Output the (x, y) coordinate of the center of the cell containing the given text.  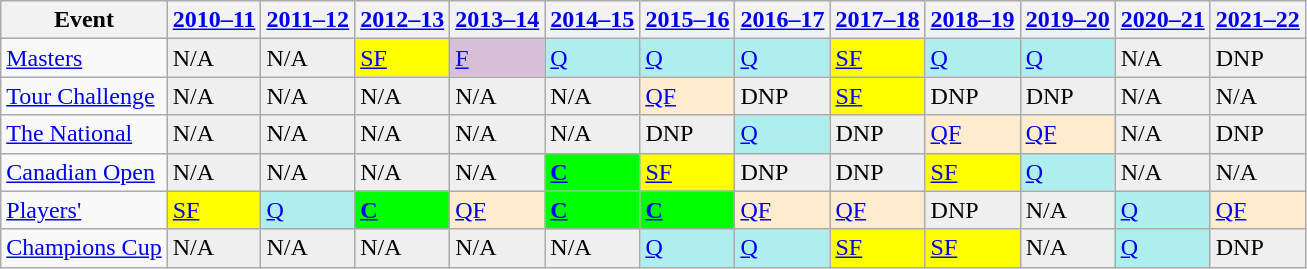
Canadian Open (84, 172)
2016–17 (782, 20)
2017–18 (878, 20)
2015–16 (688, 20)
Champions Cup (84, 248)
2019–20 (1068, 20)
2011–12 (308, 20)
Event (84, 20)
2010–11 (214, 20)
2020–21 (1162, 20)
Masters (84, 58)
The National (84, 134)
Players' (84, 210)
2018–19 (972, 20)
F (498, 58)
2014–15 (592, 20)
Tour Challenge (84, 96)
2021–22 (1258, 20)
2012–13 (402, 20)
2013–14 (498, 20)
